Extract the (x, y) coordinate from the center of the cell holding the provided text.  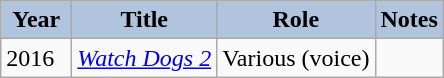
Notes (409, 20)
Various (voice) (296, 58)
Title (144, 20)
Role (296, 20)
Year (36, 20)
2016 (36, 58)
Watch Dogs 2 (144, 58)
